Identify which cell holds the provided text, then report its (X, Y) central coordinate. 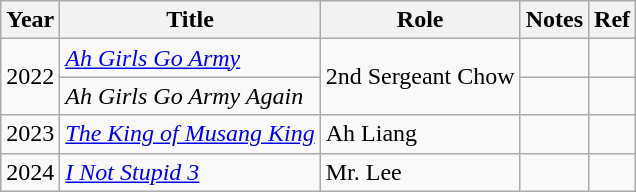
Ref (612, 20)
Ah Girls Go Army (190, 58)
Mr. Lee (420, 172)
Notes (554, 20)
Ah Liang (420, 134)
2022 (30, 77)
2nd Sergeant Chow (420, 77)
Title (190, 20)
2023 (30, 134)
Year (30, 20)
The King of Musang King (190, 134)
2024 (30, 172)
I Not Stupid 3 (190, 172)
Ah Girls Go Army Again (190, 96)
Role (420, 20)
